Find where the given text appears and provide that cell's center as (X, Y) coordinate. 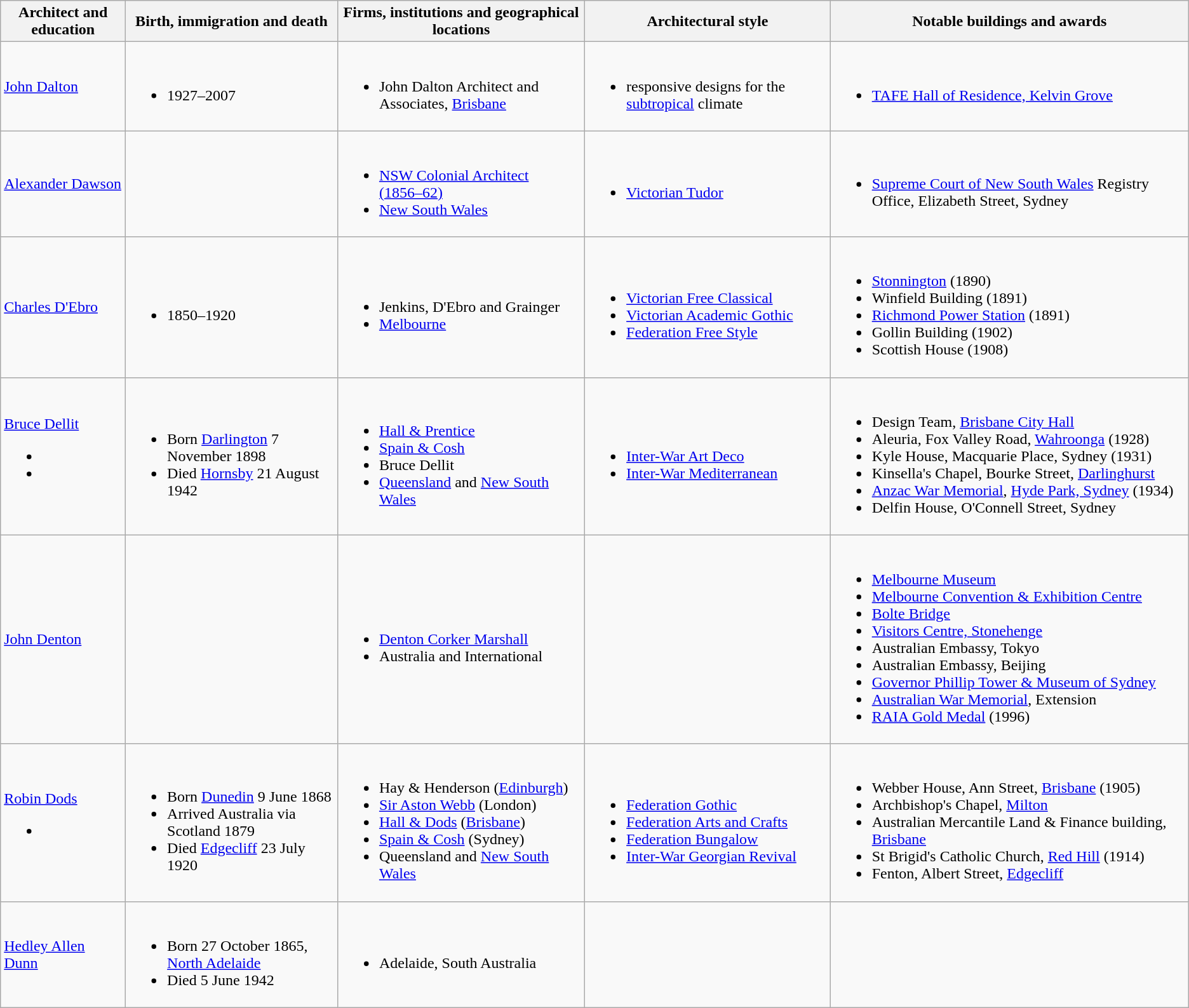
Stonnington (1890)Winfield Building (1891)Richmond Power Station (1891)Gollin Building (1902)Scottish House (1908) (1009, 307)
Hedley Allen Dunn (64, 954)
Inter-War Art DecoInter-War Mediterranean (708, 456)
responsive designs for the subtropical climate (708, 86)
John Denton (64, 639)
Supreme Court of New South Wales Registry Office, Elizabeth Street, Sydney (1009, 184)
Adelaide, South Australia (461, 954)
Victorian Free ClassicalVictorian Academic GothicFederation Free Style (708, 307)
Bruce Dellit (64, 456)
Hall & PrenticeSpain & CoshBruce DellitQueensland and New South Wales (461, 456)
TAFE Hall of Residence, Kelvin Grove (1009, 86)
Architectural style (708, 22)
Robin Dods (64, 823)
Victorian Tudor (708, 184)
Alexander Dawson (64, 184)
Hay & Henderson (Edinburgh)Sir Aston Webb (London)Hall & Dods (Brisbane)Spain & Cosh (Sydney)Queensland and New South Wales (461, 823)
Firms, institutions and geographical locations (461, 22)
NSW Colonial Architect(1856–62)New South Wales (461, 184)
John Dalton Architect and Associates, Brisbane (461, 86)
John Dalton (64, 86)
Born Dunedin 9 June 1868Arrived Australia via Scotland 1879Died Edgecliff 23 July 1920 (232, 823)
Born Darlington 7 November 1898Died Hornsby 21 August 1942 (232, 456)
1927–2007 (232, 86)
Federation GothicFederation Arts and CraftsFederation BungalowInter-War Georgian Revival (708, 823)
Jenkins, D'Ebro and GraingerMelbourne (461, 307)
Architect and education (64, 22)
Denton Corker MarshallAustralia and International (461, 639)
Born 27 October 1865, North AdelaideDied 5 June 1942 (232, 954)
Birth, immigration and death (232, 22)
Notable buildings and awards (1009, 22)
1850–1920 (232, 307)
Charles D'Ebro (64, 307)
